Search for the cell housing the specified text and yield its (X, Y) center coordinate. 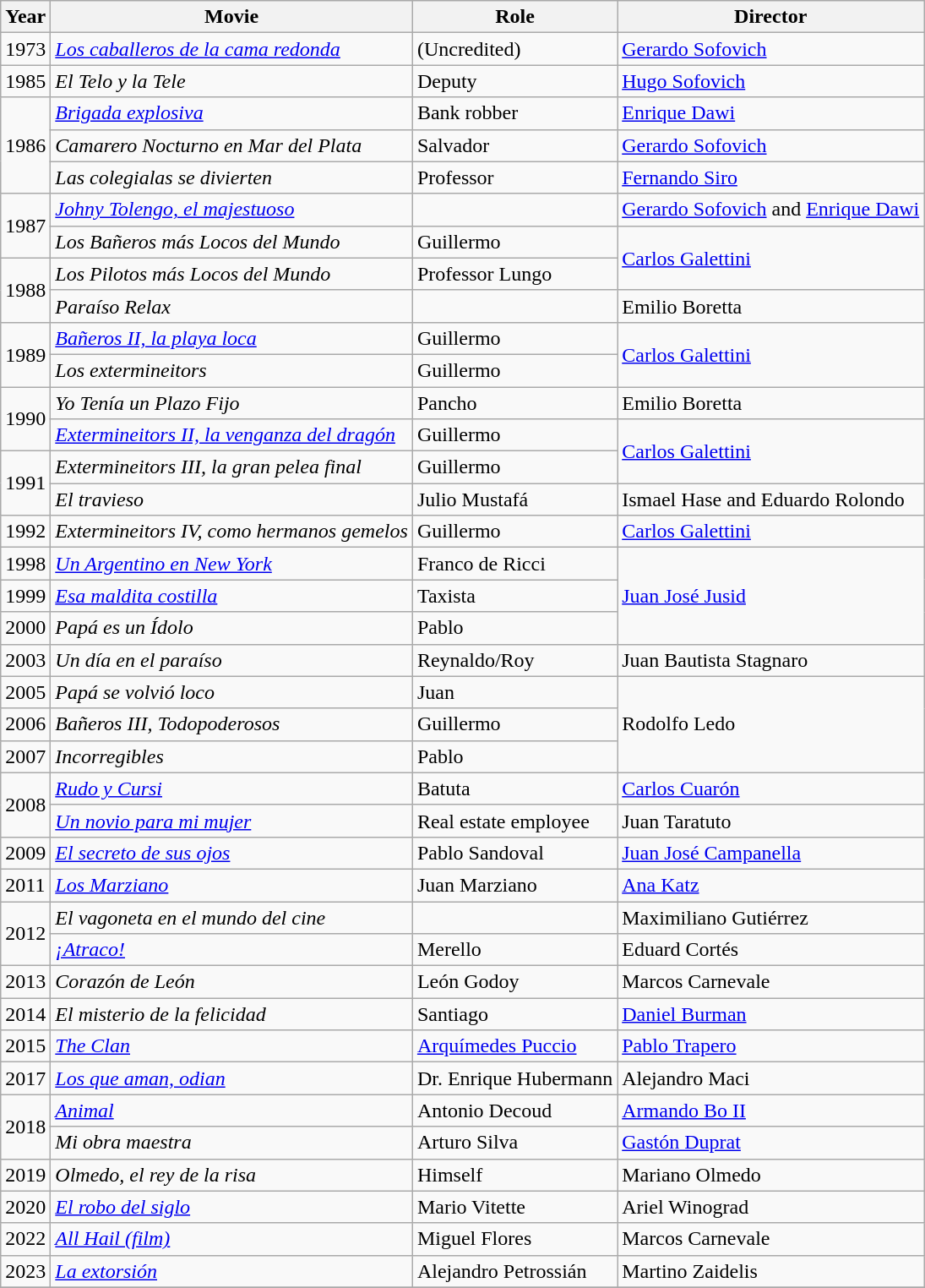
Los caballeros de la cama redonda (231, 49)
Ana Katz (770, 885)
Bañeros III, Todopoderosos (231, 724)
Mariano Olmedo (770, 1175)
Rudo y Cursi (231, 789)
El robo del siglo (231, 1207)
Las colegialas se divierten (231, 177)
2011 (25, 885)
2008 (25, 805)
All Hail (film) (231, 1239)
Juan Marziano (514, 885)
2022 (25, 1239)
1998 (25, 564)
(Uncredited) (514, 49)
Pablo Sandoval (514, 853)
Yo Tenía un Plazo Fijo (231, 403)
2007 (25, 756)
Year (25, 17)
Extermineitors III, la gran pelea final (231, 467)
Juan Taratuto (770, 821)
2023 (25, 1271)
Hugo Sofovich (770, 81)
El misterio de la felicidad (231, 1014)
Eduard Cortés (770, 950)
Role (514, 17)
Miguel Flores (514, 1239)
Salvador (514, 145)
Animal (231, 1111)
Brigada explosiva (231, 113)
Reynaldo/Roy (514, 660)
2000 (25, 628)
2012 (25, 933)
Johny Tolengo, el majestuoso (231, 210)
Armando Bo II (770, 1111)
Pablo Trapero (770, 1046)
Martino Zaidelis (770, 1271)
Los Bañeros más Locos del Mundo (231, 242)
1991 (25, 483)
1999 (25, 596)
Franco de Ricci (514, 564)
2014 (25, 1014)
Enrique Dawi (770, 113)
Extermineitors II, la venganza del dragón (231, 435)
Papá se volvió loco (231, 692)
Los extermineitors (231, 370)
El vagoneta en el mundo del cine (231, 917)
Ismael Hase and Eduardo Rolondo (770, 499)
Un día en el paraíso (231, 660)
2015 (25, 1046)
1985 (25, 81)
2019 (25, 1175)
Incorregibles (231, 756)
1973 (25, 49)
1988 (25, 290)
Batuta (514, 789)
1990 (25, 419)
1987 (25, 226)
Mi obra maestra (231, 1143)
Gerardo Sofovich and Enrique Dawi (770, 210)
2018 (25, 1127)
2017 (25, 1078)
1992 (25, 532)
Professor Lungo (514, 274)
2009 (25, 853)
Santiago (514, 1014)
Bank robber (514, 113)
El Telo y la Tele (231, 81)
Paraíso Relax (231, 306)
2013 (25, 982)
Movie (231, 17)
Los que aman, odian (231, 1078)
Juan Bautista Stagnaro (770, 660)
Director (770, 17)
Alejandro Maci (770, 1078)
Daniel Burman (770, 1014)
Merello (514, 950)
Gastón Duprat (770, 1143)
Bañeros II, la playa loca (231, 338)
Alejandro Petrossián (514, 1271)
Arquímedes Puccio (514, 1046)
Camarero Nocturno en Mar del Plata (231, 145)
Fernando Siro (770, 177)
El travieso (231, 499)
¡Atraco! (231, 950)
La extorsión (231, 1271)
2006 (25, 724)
Corazón de León (231, 982)
Maximiliano Gutiérrez (770, 917)
Extermineitors IV, como hermanos gemelos (231, 532)
Professor (514, 177)
Deputy (514, 81)
Un Argentino en New York (231, 564)
Antonio Decoud (514, 1111)
The Clan (231, 1046)
Juan (514, 692)
Mario Vitette (514, 1207)
Himself (514, 1175)
Papá es un Ídolo (231, 628)
Los Marziano (231, 885)
Arturo Silva (514, 1143)
Los Pilotos más Locos del Mundo (231, 274)
Rodolfo Ledo (770, 724)
1986 (25, 145)
Real estate employee (514, 821)
Ariel Winograd (770, 1207)
León Godoy (514, 982)
2020 (25, 1207)
Juan José Jusid (770, 596)
El secreto de sus ojos (231, 853)
Olmedo, el rey de la risa (231, 1175)
2005 (25, 692)
2003 (25, 660)
Julio Mustafá (514, 499)
Un novio para mi mujer (231, 821)
Dr. Enrique Hubermann (514, 1078)
Carlos Cuarón (770, 789)
Pancho (514, 403)
Juan José Campanella (770, 853)
Taxista (514, 596)
Esa maldita costilla (231, 596)
1989 (25, 354)
